Locate the cell with the specified text and output its (x, y) center coordinate. 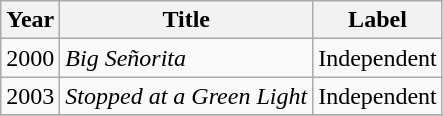
Big Señorita (186, 58)
Year (30, 20)
Title (186, 20)
Label (378, 20)
2000 (30, 58)
Stopped at a Green Light (186, 96)
2003 (30, 96)
